Locate the cell with the specified text and output its (x, y) center coordinate. 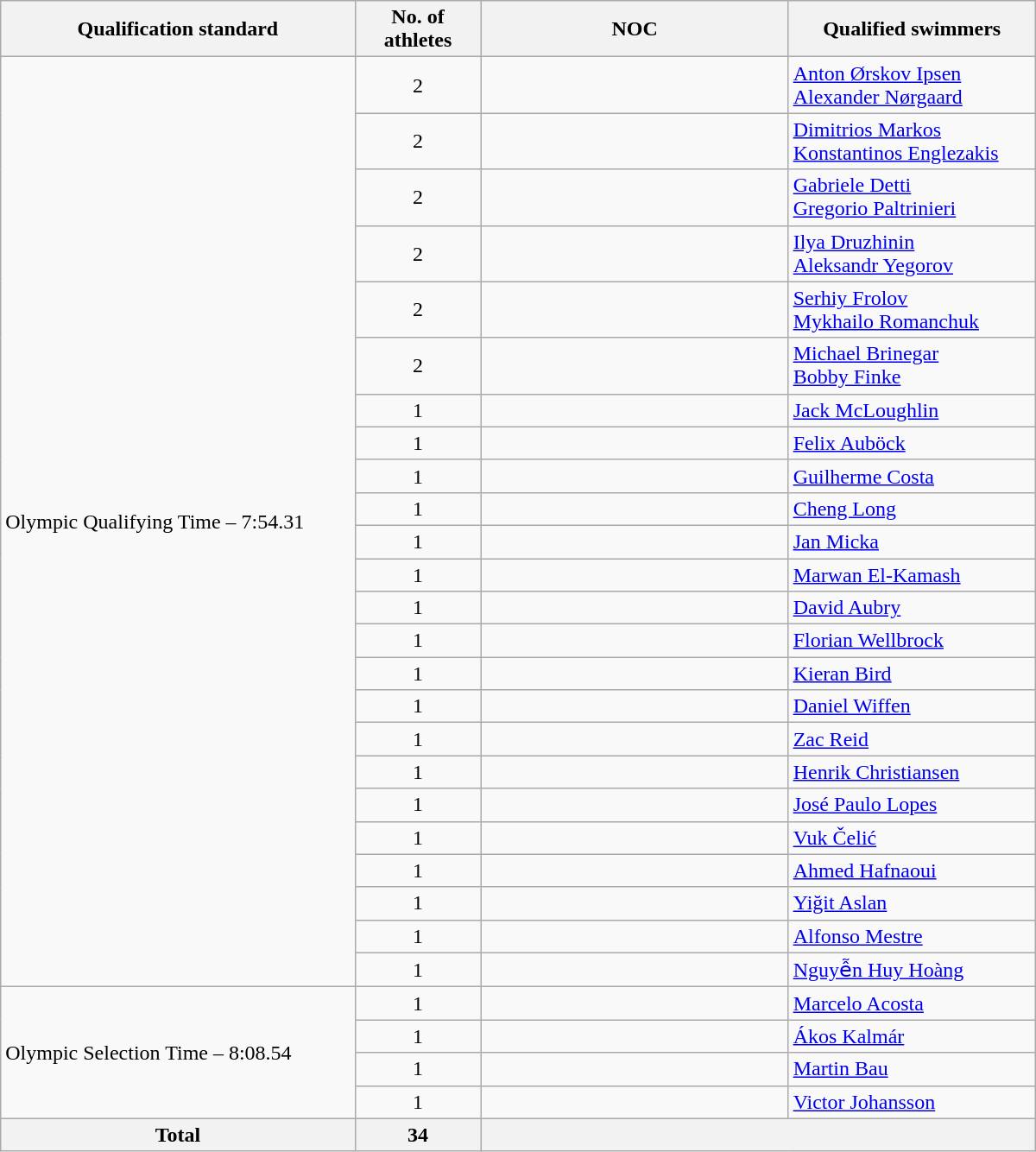
José Paulo Lopes (912, 805)
Zac Reid (912, 739)
Olympic Selection Time – 8:08.54 (178, 1053)
Henrik Christiansen (912, 772)
Olympic Qualifying Time – 7:54.31 (178, 522)
Ilya DruzhininAleksandr Yegorov (912, 254)
Guilherme Costa (912, 476)
Ákos Kalmár (912, 1036)
NOC (635, 29)
Yiğit Aslan (912, 903)
Victor Johansson (912, 1102)
Nguyễn Huy Hoàng (912, 970)
Anton Ørskov IpsenAlexander Nørgaard (912, 85)
Michael BrinegarBobby Finke (912, 366)
Serhiy FrolovMykhailo Romanchuk (912, 309)
34 (418, 1135)
Jan Micka (912, 541)
Jack McLoughlin (912, 410)
Daniel Wiffen (912, 706)
Vuk Čelić (912, 838)
Qualified swimmers (912, 29)
Cheng Long (912, 509)
Martin Bau (912, 1069)
Dimitrios MarkosKonstantinos Englezakis (912, 142)
Total (178, 1135)
Felix Auböck (912, 443)
David Aubry (912, 608)
Kieran Bird (912, 674)
Florian Wellbrock (912, 641)
Qualification standard (178, 29)
Marwan El-Kamash (912, 574)
Alfonso Mestre (912, 936)
Marcelo Acosta (912, 1003)
Gabriele DettiGregorio Paltrinieri (912, 197)
No. of athletes (418, 29)
Ahmed Hafnaoui (912, 870)
